Detect which cell encompasses the target text, then output its (x, y) center coordinate. 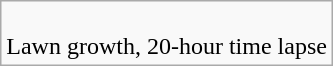
Lawn growth, 20-hour time lapse (167, 34)
